Provide the (X, Y) coordinate of the cell's center where the given text is located.  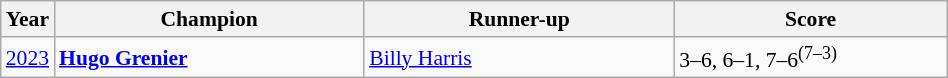
2023 (28, 58)
Hugo Grenier (209, 58)
Runner-up (519, 19)
Year (28, 19)
Champion (209, 19)
Billy Harris (519, 58)
3–6, 6–1, 7–6(7–3) (810, 58)
Score (810, 19)
